Detect which cell encompasses the target text, then output its [x, y] center coordinate. 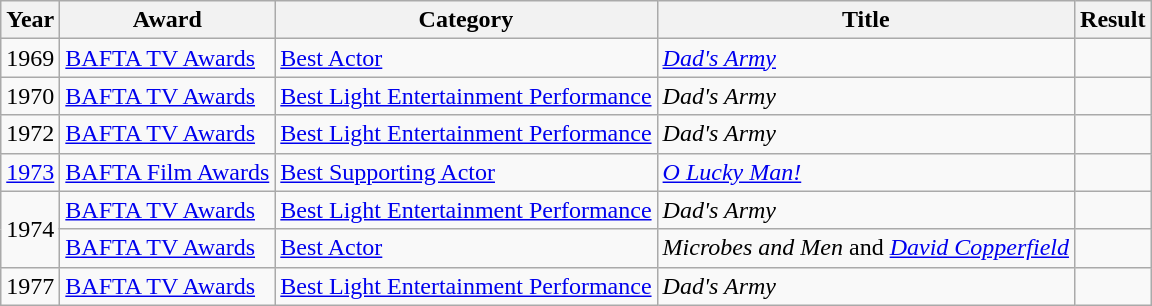
Result [1113, 20]
Best Supporting Actor [466, 172]
1977 [30, 286]
Year [30, 20]
O Lucky Man! [866, 172]
Title [866, 20]
1969 [30, 58]
1970 [30, 96]
1974 [30, 229]
Category [466, 20]
1973 [30, 172]
Award [168, 20]
1972 [30, 134]
Microbes and Men and David Copperfield [866, 248]
BAFTA Film Awards [168, 172]
